Extract the [x, y] coordinate from the center of the cell holding the provided text.  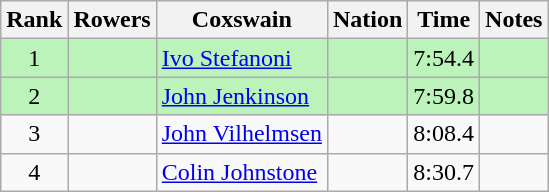
7:59.8 [444, 96]
7:54.4 [444, 58]
8:30.7 [444, 172]
Rank [34, 20]
John Vilhelmsen [242, 134]
Rowers [112, 20]
John Jenkinson [242, 96]
2 [34, 96]
Colin Johnstone [242, 172]
Coxswain [242, 20]
4 [34, 172]
8:08.4 [444, 134]
1 [34, 58]
Time [444, 20]
Nation [367, 20]
3 [34, 134]
Notes [514, 20]
Ivo Stefanoni [242, 58]
